Identify which cell holds the provided text, then report its (X, Y) central coordinate. 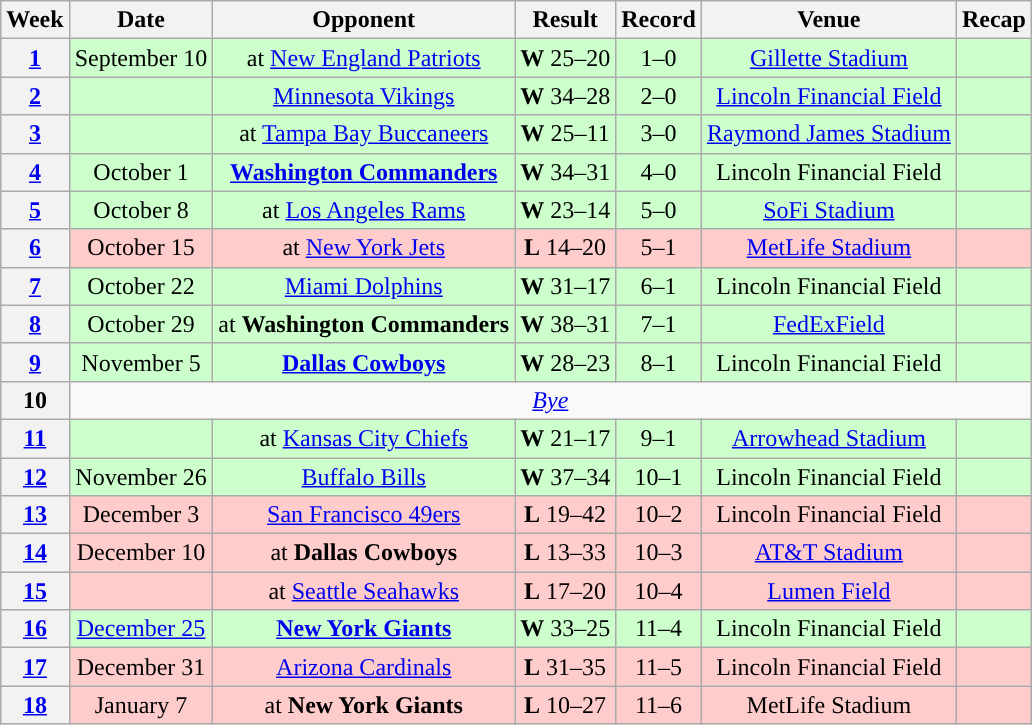
10 (35, 400)
Venue (828, 20)
Raymond James Stadium (828, 134)
Record (659, 20)
Gillette Stadium (828, 58)
W 37–34 (566, 477)
W 25–20 (566, 58)
December 31 (141, 667)
2–0 (659, 96)
W 34–31 (566, 172)
at Washington Commanders (364, 324)
1–0 (659, 58)
W 38–31 (566, 324)
13 (35, 515)
Washington Commanders (364, 172)
San Francisco 49ers (364, 515)
5–1 (659, 248)
October 22 (141, 286)
at New York Jets (364, 248)
W 33–25 (566, 629)
Recap (994, 20)
Miami Dolphins (364, 286)
December 25 (141, 629)
14 (35, 553)
6–1 (659, 286)
18 (35, 705)
10–4 (659, 591)
at New England Patriots (364, 58)
2 (35, 96)
AT&T Stadium (828, 553)
4–0 (659, 172)
W 23–14 (566, 210)
W 25–11 (566, 134)
October 15 (141, 248)
Date (141, 20)
4 (35, 172)
5–0 (659, 210)
9 (35, 362)
L 31–35 (566, 667)
L 13–33 (566, 553)
L 10–27 (566, 705)
10–1 (659, 477)
Dallas Cowboys (364, 362)
November 26 (141, 477)
3 (35, 134)
1 (35, 58)
at Seattle Seahawks (364, 591)
New York Giants (364, 629)
11–4 (659, 629)
October 29 (141, 324)
Bye (550, 400)
15 (35, 591)
10–3 (659, 553)
L 19–42 (566, 515)
at Kansas City Chiefs (364, 438)
16 (35, 629)
11–5 (659, 667)
Week (35, 20)
Buffalo Bills (364, 477)
November 5 (141, 362)
September 10 (141, 58)
7–1 (659, 324)
Arrowhead Stadium (828, 438)
17 (35, 667)
6 (35, 248)
Opponent (364, 20)
W 31–17 (566, 286)
9–1 (659, 438)
December 10 (141, 553)
W 21–17 (566, 438)
December 3 (141, 515)
October 8 (141, 210)
Minnesota Vikings (364, 96)
7 (35, 286)
at Tampa Bay Buccaneers (364, 134)
Result (566, 20)
W 34–28 (566, 96)
L 17–20 (566, 591)
W 28–23 (566, 362)
10–2 (659, 515)
5 (35, 210)
October 1 (141, 172)
at New York Giants (364, 705)
at Dallas Cowboys (364, 553)
SoFi Stadium (828, 210)
8 (35, 324)
Arizona Cardinals (364, 667)
L 14–20 (566, 248)
3–0 (659, 134)
at Los Angeles Rams (364, 210)
January 7 (141, 705)
8–1 (659, 362)
11 (35, 438)
Lumen Field (828, 591)
11–6 (659, 705)
12 (35, 477)
FedExField (828, 324)
